Scan for the cell matching the given text and deliver its [x, y] coordinate at center. 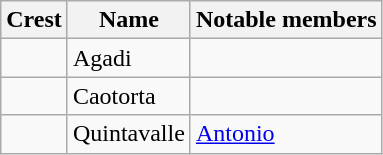
Antonio [286, 134]
Crest [34, 20]
Name [128, 20]
Quintavalle [128, 134]
Notable members [286, 20]
Agadi [128, 58]
Caotorta [128, 96]
